Capture the cell that displays the provided text and extract its [X, Y] central coordinate. 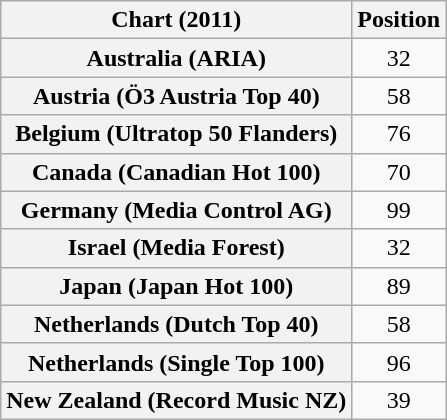
Chart (2011) [176, 20]
99 [399, 210]
Germany (Media Control AG) [176, 210]
Netherlands (Dutch Top 40) [176, 324]
Israel (Media Forest) [176, 248]
70 [399, 172]
Australia (ARIA) [176, 58]
New Zealand (Record Music NZ) [176, 400]
Netherlands (Single Top 100) [176, 362]
Position [399, 20]
Japan (Japan Hot 100) [176, 286]
Belgium (Ultratop 50 Flanders) [176, 134]
39 [399, 400]
Austria (Ö3 Austria Top 40) [176, 96]
76 [399, 134]
Canada (Canadian Hot 100) [176, 172]
96 [399, 362]
89 [399, 286]
